Scan for the cell matching the given text and deliver its (X, Y) coordinate at center. 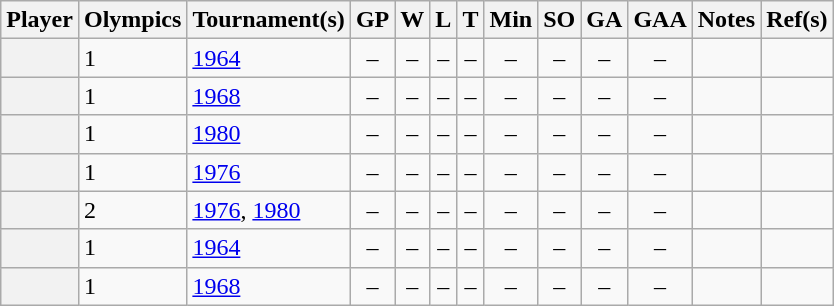
Notes (726, 20)
GA (604, 20)
GP (372, 20)
Player (40, 20)
Olympics (132, 20)
2 (132, 210)
SO (560, 20)
Ref(s) (797, 20)
1980 (269, 134)
1976 (269, 172)
Min (511, 20)
T (470, 20)
GAA (660, 20)
1976, 1980 (269, 210)
W (412, 20)
L (444, 20)
Tournament(s) (269, 20)
